Locate the cell with the specified text and output its [X, Y] center coordinate. 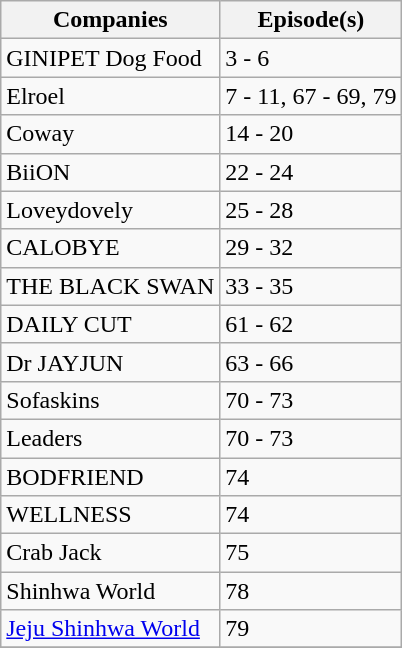
BiiON [110, 172]
79 [311, 629]
WELLNESS [110, 515]
Jeju Shinhwa World [110, 629]
61 - 62 [311, 324]
Elroel [110, 96]
Companies [110, 20]
Leaders [110, 438]
7 - 11, 67 - 69, 79 [311, 96]
Coway [110, 134]
BODFRIEND [110, 477]
CALOBYE [110, 248]
63 - 66 [311, 362]
Loveydovely [110, 210]
3 - 6 [311, 58]
78 [311, 591]
22 - 24 [311, 172]
14 - 20 [311, 134]
Dr JAYJUN [110, 362]
Sofaskins [110, 400]
THE BLACK SWAN [110, 286]
Crab Jack [110, 553]
GINIPET Dog Food [110, 58]
Episode(s) [311, 20]
DAILY CUT [110, 324]
25 - 28 [311, 210]
Shinhwa World [110, 591]
29 - 32 [311, 248]
75 [311, 553]
33 - 35 [311, 286]
